Return (x, y) of the center of cell containing provided text 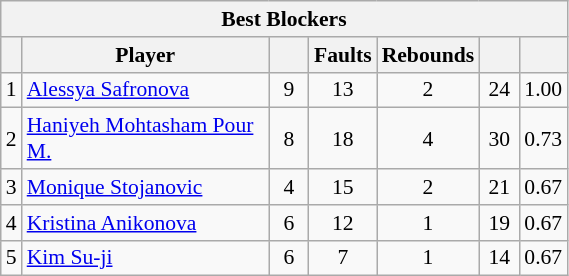
Player (146, 55)
Faults (343, 55)
Best Blockers (284, 19)
Haniyeh Mohtasham Pour M. (146, 138)
7 (343, 258)
Alessya Safronova (146, 90)
15 (343, 187)
1.00 (543, 90)
Kristina Anikonova (146, 223)
Monique Stojanovic (146, 187)
5 (12, 258)
13 (343, 90)
24 (499, 90)
18 (343, 138)
Rebounds (428, 55)
Kim Su-ji (146, 258)
21 (499, 187)
14 (499, 258)
8 (289, 138)
30 (499, 138)
19 (499, 223)
9 (289, 90)
3 (12, 187)
12 (343, 223)
0.73 (543, 138)
